Find where the given text appears and provide that cell's center as (X, Y) coordinate. 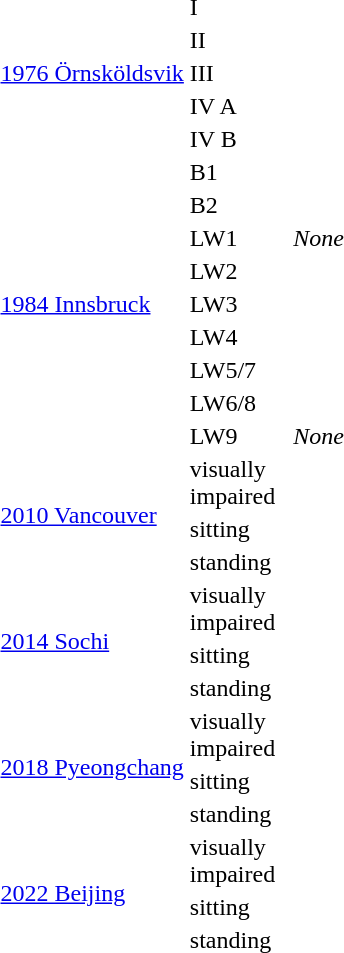
LW6/8 (232, 403)
IV B (232, 139)
LW3 (232, 304)
B2 (232, 205)
II (232, 40)
IV A (232, 106)
LW4 (232, 337)
LW2 (232, 271)
III (232, 73)
LW9 (232, 436)
LW1 (232, 238)
LW5/7 (232, 370)
B1 (232, 172)
